Pinpoint the cell where the given text exists, returning its (X, Y) midpoint coordinate. 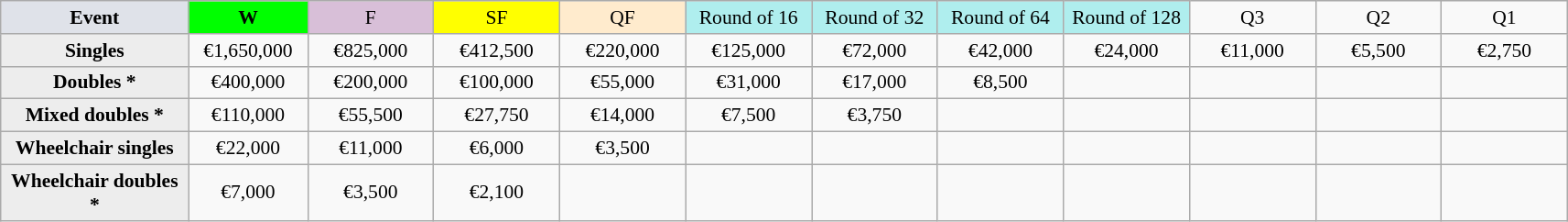
€31,000 (749, 83)
€2,100 (497, 193)
€825,000 (371, 50)
€6,000 (497, 149)
€42,000 (1000, 50)
€55,000 (622, 83)
€5,500 (1379, 50)
€14,000 (622, 116)
€55,500 (371, 116)
€24,000 (1127, 50)
Round of 16 (749, 17)
€17,000 (874, 83)
Wheelchair singles (95, 149)
Event (95, 17)
Q2 (1379, 17)
€200,000 (371, 83)
€1,650,000 (248, 50)
Round of 128 (1127, 17)
Q1 (1505, 17)
SF (497, 17)
€220,000 (622, 50)
€27,750 (497, 116)
€7,000 (248, 193)
€7,500 (749, 116)
Mixed doubles * (95, 116)
€412,500 (497, 50)
Singles (95, 50)
Wheelchair doubles * (95, 193)
€3,750 (874, 116)
€110,000 (248, 116)
€400,000 (248, 83)
QF (622, 17)
Round of 32 (874, 17)
€22,000 (248, 149)
€125,000 (749, 50)
F (371, 17)
€72,000 (874, 50)
Q3 (1252, 17)
W (248, 17)
Round of 64 (1000, 17)
€8,500 (1000, 83)
€100,000 (497, 83)
€2,750 (1505, 50)
Doubles * (95, 83)
